Find where the given text appears and provide that cell's center as [X, Y] coordinate. 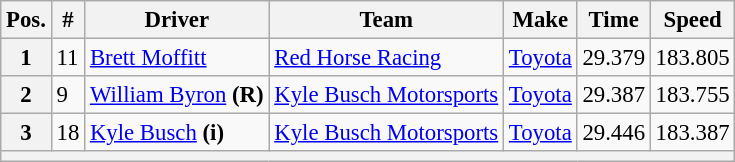
Time [614, 20]
183.387 [692, 133]
William Byron (R) [177, 95]
183.805 [692, 58]
2 [26, 95]
Driver [177, 20]
11 [68, 58]
1 [26, 58]
Team [386, 20]
29.446 [614, 133]
# [68, 20]
29.379 [614, 58]
9 [68, 95]
29.387 [614, 95]
Red Horse Racing [386, 58]
Kyle Busch (i) [177, 133]
Make [541, 20]
Brett Moffitt [177, 58]
Pos. [26, 20]
Speed [692, 20]
183.755 [692, 95]
3 [26, 133]
18 [68, 133]
